Extract the [X, Y] coordinate from the center of the cell holding the provided text.  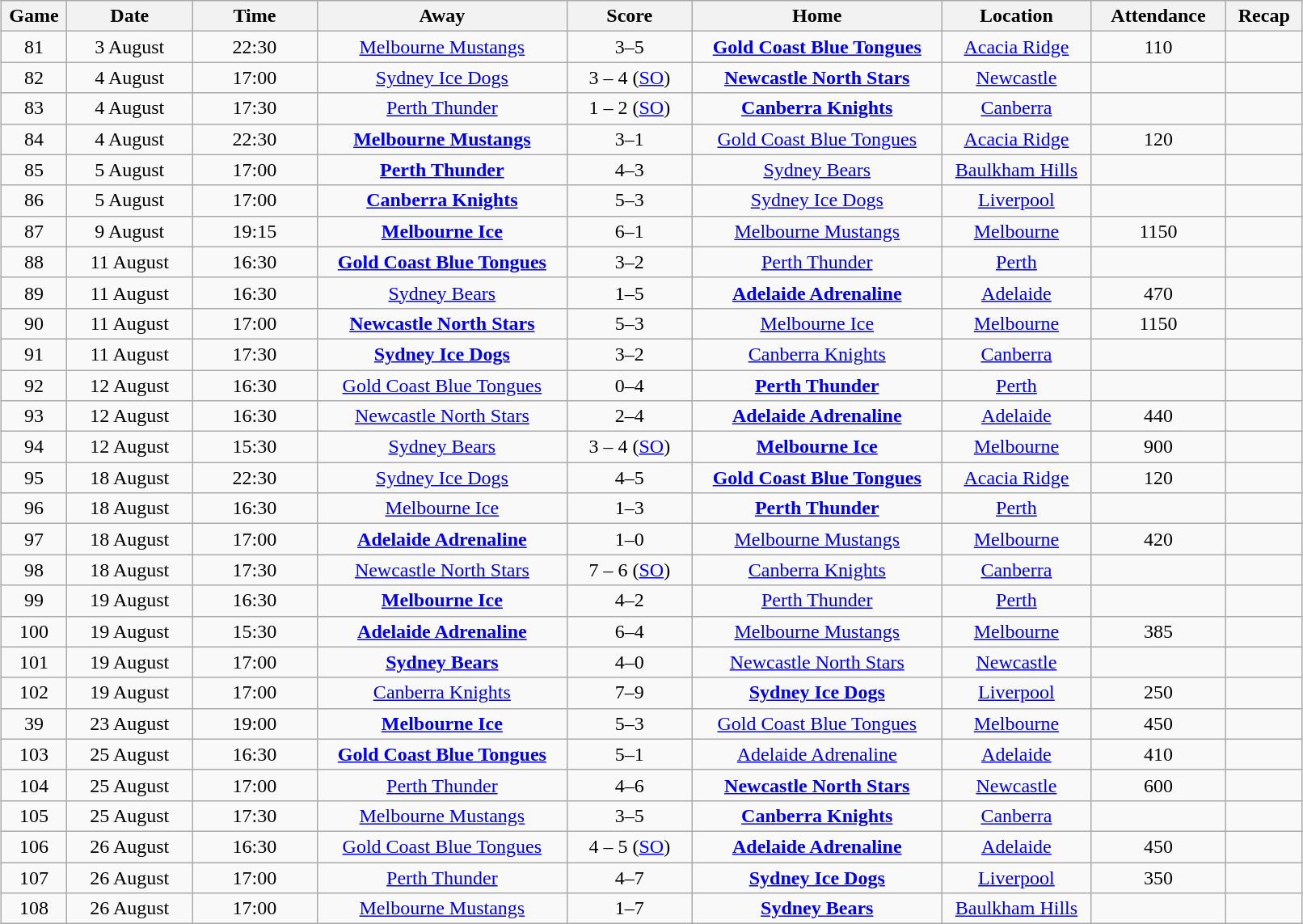
81 [34, 47]
85 [34, 170]
100 [34, 631]
Time [255, 16]
9 August [129, 231]
Home [816, 16]
90 [34, 323]
4–6 [629, 785]
102 [34, 693]
110 [1158, 47]
83 [34, 108]
97 [34, 539]
3–1 [629, 139]
93 [34, 416]
350 [1158, 877]
1–3 [629, 508]
99 [34, 601]
4–5 [629, 478]
250 [1158, 693]
5–1 [629, 754]
103 [34, 754]
92 [34, 386]
6–1 [629, 231]
600 [1158, 785]
470 [1158, 293]
1–5 [629, 293]
19:15 [255, 231]
4–3 [629, 170]
108 [34, 909]
3 August [129, 47]
1–7 [629, 909]
7 – 6 (SO) [629, 570]
4–2 [629, 601]
101 [34, 662]
2–4 [629, 416]
Recap [1264, 16]
440 [1158, 416]
385 [1158, 631]
Game [34, 16]
4 – 5 (SO) [629, 846]
98 [34, 570]
89 [34, 293]
88 [34, 262]
105 [34, 816]
107 [34, 877]
1 – 2 (SO) [629, 108]
Attendance [1158, 16]
19:00 [255, 724]
106 [34, 846]
Location [1016, 16]
82 [34, 78]
96 [34, 508]
410 [1158, 754]
94 [34, 447]
84 [34, 139]
4–0 [629, 662]
0–4 [629, 386]
95 [34, 478]
6–4 [629, 631]
1–0 [629, 539]
Date [129, 16]
87 [34, 231]
7–9 [629, 693]
104 [34, 785]
Away [441, 16]
900 [1158, 447]
420 [1158, 539]
39 [34, 724]
91 [34, 354]
86 [34, 200]
4–7 [629, 877]
Score [629, 16]
23 August [129, 724]
